Output the [x, y] coordinate of the center of the cell containing the given text.  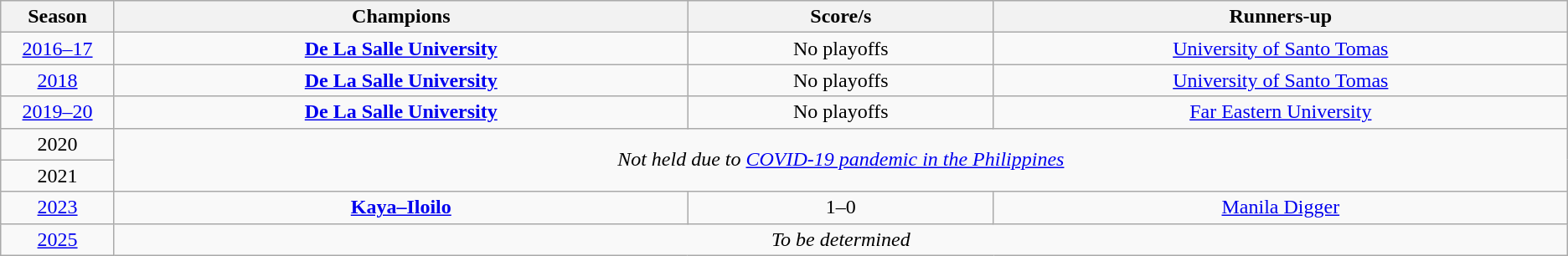
Kaya–Iloilo [400, 207]
2019–20 [58, 112]
Manila Digger [1280, 207]
2018 [58, 80]
2025 [58, 239]
To be determined [841, 239]
Not held due to COVID-19 pandemic in the Philippines [841, 160]
Champions [400, 17]
2021 [58, 176]
Far Eastern University [1280, 112]
1–0 [841, 207]
Score/s [841, 17]
2023 [58, 207]
2020 [58, 144]
2016–17 [58, 49]
Season [58, 17]
Runners-up [1280, 17]
